Detect which cell encompasses the target text, then output its (x, y) center coordinate. 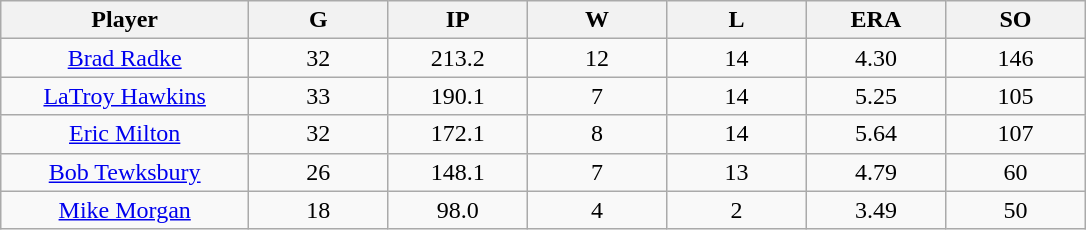
4 (596, 210)
172.1 (458, 134)
5.64 (876, 134)
Mike Morgan (125, 210)
W (596, 20)
G (318, 20)
4.79 (876, 172)
105 (1016, 96)
Eric Milton (125, 134)
146 (1016, 58)
148.1 (458, 172)
IP (458, 20)
60 (1016, 172)
26 (318, 172)
213.2 (458, 58)
2 (736, 210)
Player (125, 20)
Brad Radke (125, 58)
L (736, 20)
107 (1016, 134)
SO (1016, 20)
13 (736, 172)
190.1 (458, 96)
LaTroy Hawkins (125, 96)
33 (318, 96)
4.30 (876, 58)
50 (1016, 210)
ERA (876, 20)
12 (596, 58)
3.49 (876, 210)
98.0 (458, 210)
18 (318, 210)
5.25 (876, 96)
8 (596, 134)
Bob Tewksbury (125, 172)
